Detect which cell encompasses the target text, then output its (x, y) center coordinate. 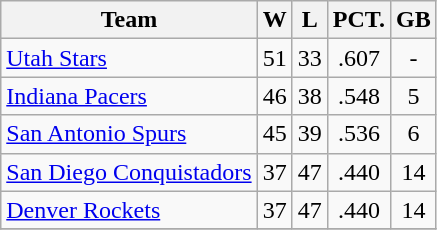
Team (129, 20)
Denver Rockets (129, 210)
- (414, 58)
51 (274, 58)
W (274, 20)
Utah Stars (129, 58)
33 (310, 58)
Indiana Pacers (129, 96)
San Diego Conquistadors (129, 172)
.536 (358, 134)
38 (310, 96)
San Antonio Spurs (129, 134)
6 (414, 134)
L (310, 20)
PCT. (358, 20)
.607 (358, 58)
39 (310, 134)
5 (414, 96)
.548 (358, 96)
45 (274, 134)
46 (274, 96)
GB (414, 20)
